Output the (x, y) coordinate of the center of the cell containing the given text.  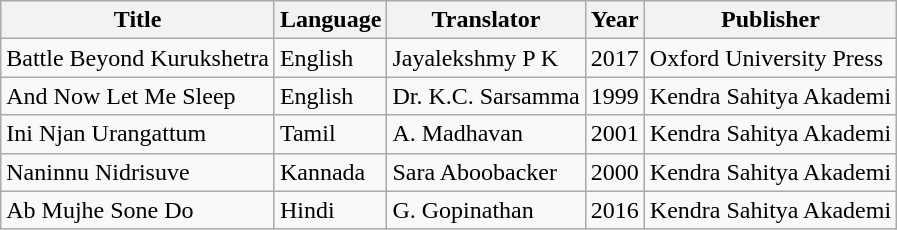
2017 (614, 58)
2016 (614, 210)
Ini Njan Urangattum (138, 134)
Year (614, 20)
And Now Let Me Sleep (138, 96)
Translator (486, 20)
Jayalekshmy P K (486, 58)
Kannada (330, 172)
Publisher (770, 20)
Ab Mujhe Sone Do (138, 210)
Hindi (330, 210)
Dr. K.C. Sarsamma (486, 96)
Tamil (330, 134)
A. Madhavan (486, 134)
Naninnu Nidrisuve (138, 172)
Sara Aboobacker (486, 172)
Oxford University Press (770, 58)
1999 (614, 96)
G. Gopinathan (486, 210)
2001 (614, 134)
2000 (614, 172)
Language (330, 20)
Battle Beyond Kurukshetra (138, 58)
Title (138, 20)
